Scan for the cell matching the given text and deliver its (x, y) coordinate at center. 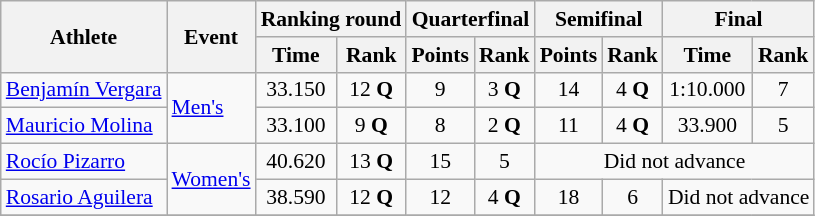
3 Q (504, 90)
1:10.000 (708, 90)
15 (440, 162)
38.590 (296, 197)
9 (440, 90)
Benjamín Vergara (84, 90)
33.100 (296, 126)
Rosario Aguilera (84, 197)
Ranking round (332, 19)
8 (440, 126)
Men's (212, 108)
2 Q (504, 126)
Event (212, 36)
7 (784, 90)
40.620 (296, 162)
12 (440, 197)
13 Q (371, 162)
9 Q (371, 126)
14 (569, 90)
33.150 (296, 90)
18 (569, 197)
Final (739, 19)
33.900 (708, 126)
Semifinal (599, 19)
6 (632, 197)
Women's (212, 180)
Mauricio Molina (84, 126)
Rocío Pizarro (84, 162)
Quarterfinal (470, 19)
Athlete (84, 36)
11 (569, 126)
